Scan for the cell matching the given text and deliver its [x, y] coordinate at center. 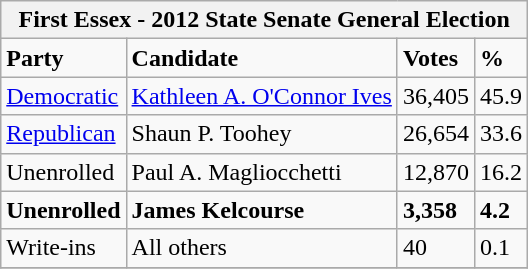
Votes [436, 58]
33.6 [500, 134]
Shaun P. Toohey [262, 134]
Paul A. Magliocchetti [262, 172]
36,405 [436, 96]
4.2 [500, 210]
16.2 [500, 172]
James Kelcourse [262, 210]
First Essex - 2012 State Senate General Election [264, 20]
0.1 [500, 248]
3,358 [436, 210]
Write-ins [64, 248]
40 [436, 248]
Democratic [64, 96]
Republican [64, 134]
% [500, 58]
45.9 [500, 96]
12,870 [436, 172]
Party [64, 58]
Kathleen A. O'Connor Ives [262, 96]
All others [262, 248]
26,654 [436, 134]
Candidate [262, 58]
